Output the (x, y) coordinate of the center of the cell containing the given text.  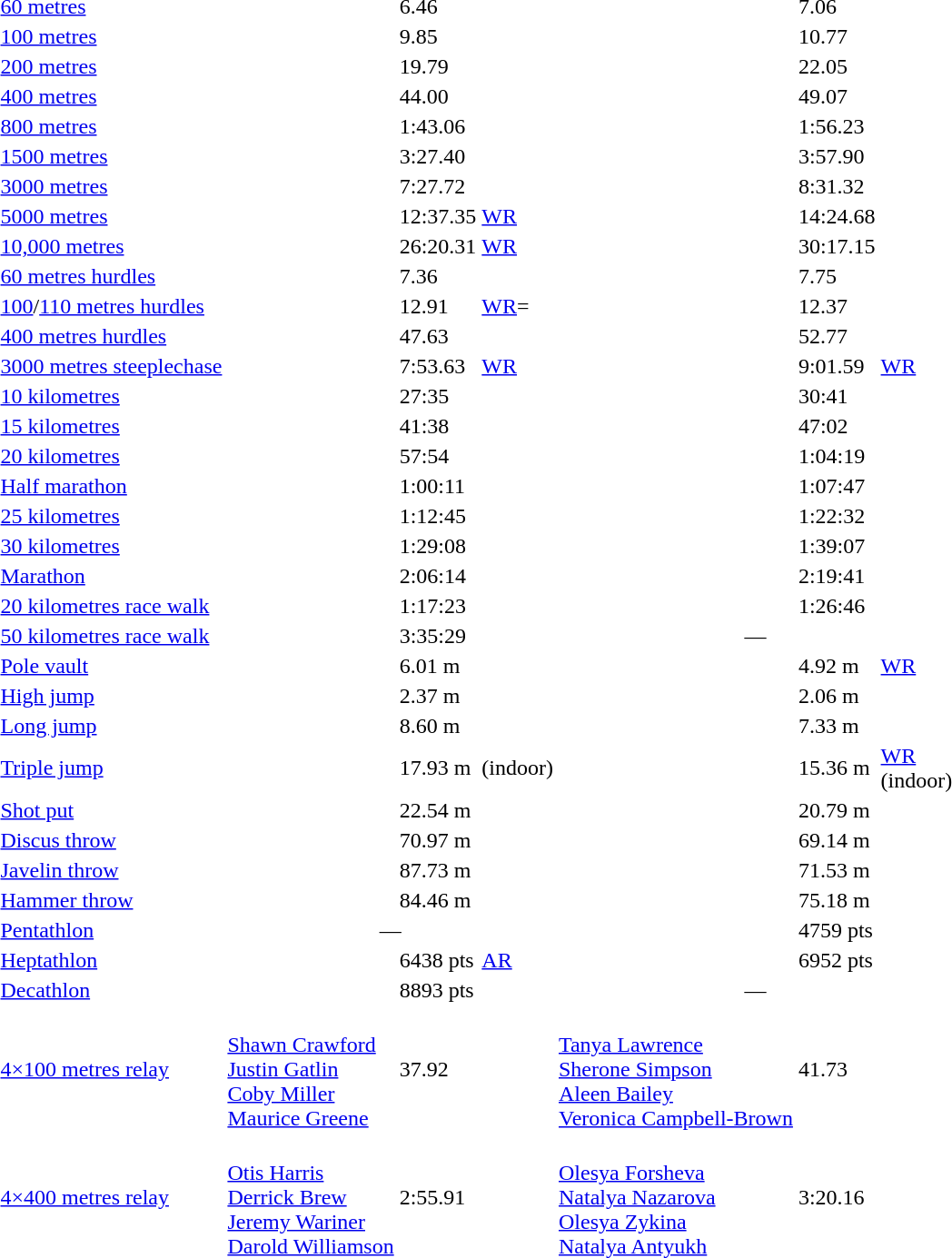
26:20.31 (438, 246)
47:02 (837, 426)
1:39:07 (837, 546)
2:19:41 (837, 576)
1:43.06 (438, 126)
84.46 m (438, 900)
75.18 m (837, 900)
9:01.59 (837, 366)
1:00:11 (438, 486)
4759 pts (837, 930)
Shawn CrawfordJustin GatlinCoby MillerMaurice Greene (311, 1069)
2.06 m (837, 696)
3:27.40 (438, 156)
52.77 (837, 336)
14:24.68 (837, 216)
49.07 (837, 96)
8:31.32 (837, 186)
3:57.90 (837, 156)
71.53 m (837, 870)
2:06:14 (438, 576)
2.37 m (438, 696)
(indoor) (518, 768)
6.01 m (438, 666)
69.14 m (837, 840)
1:29:08 (438, 546)
6438 pts (438, 960)
70.97 m (438, 840)
1:07:47 (837, 486)
3:35:29 (438, 636)
7.33 m (837, 726)
— (391, 930)
22.05 (837, 66)
47.63 (438, 336)
30:17.15 (837, 246)
15.36 m (837, 768)
57:54 (438, 456)
10.77 (837, 36)
7.36 (438, 276)
1:26:46 (837, 606)
1:17:23 (438, 606)
9.85 (438, 36)
22.54 m (438, 810)
6952 pts (837, 960)
87.73 m (438, 870)
1:56.23 (837, 126)
41.73 (837, 1069)
41:38 (438, 426)
12:37.35 (438, 216)
1:22:32 (837, 516)
27:35 (438, 396)
1:12:45 (438, 516)
17.93 m (438, 768)
8893 pts (438, 990)
20.79 m (837, 810)
AR (518, 960)
4.92 m (837, 666)
1:04:19 (837, 456)
19.79 (438, 66)
WR= (518, 306)
Tanya LawrenceSherone SimpsonAleen BaileyVeronica Campbell-Brown (676, 1069)
44.00 (438, 96)
7:53.63 (438, 366)
30:41 (837, 396)
7:27.72 (438, 186)
7.75 (837, 276)
12.91 (438, 306)
12.37 (837, 306)
37.92 (438, 1069)
8.60 m (438, 726)
